Identify which cell holds the provided text, then report its (x, y) central coordinate. 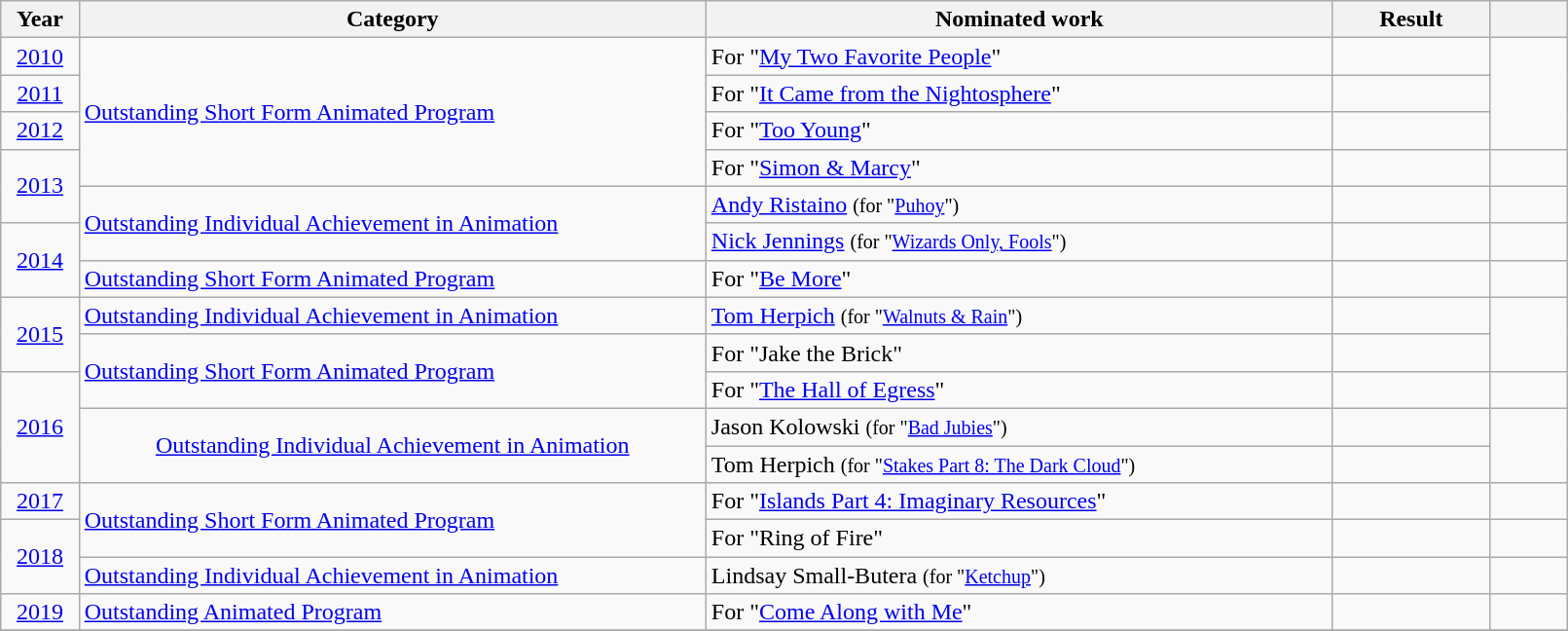
For "Come Along with Me" (1019, 612)
For "It Came from the Nightosphere" (1019, 93)
For "Islands Part 4: Imaginary Resources" (1019, 501)
2010 (40, 56)
Lindsay Small-Butera (for "Ketchup") (1019, 575)
2018 (40, 557)
2011 (40, 93)
2016 (40, 427)
Year (40, 19)
For "Jake the Brick" (1019, 353)
2019 (40, 612)
2014 (40, 260)
For "Ring of Fire" (1019, 538)
2017 (40, 501)
Nick Jennings (for "Wizards Only, Fools") (1019, 241)
For "Simon & Marcy" (1019, 167)
For "Too Young" (1019, 130)
Category (392, 19)
Outstanding Animated Program (392, 612)
Tom Herpich (for "Walnuts & Rain") (1019, 315)
Nominated work (1019, 19)
2015 (40, 334)
Result (1411, 19)
2013 (40, 186)
2012 (40, 130)
Andy Ristaino (for "Puhoy") (1019, 204)
For "Be More" (1019, 278)
For "The Hall of Egress" (1019, 390)
Jason Kolowski (for "Bad Jubies") (1019, 427)
For "My Two Favorite People" (1019, 56)
Tom Herpich (for "Stakes Part 8: The Dark Cloud") (1019, 464)
